Extract the [x, y] coordinate from the center of the cell holding the provided text.  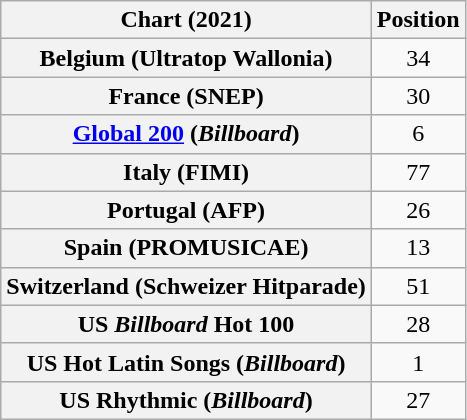
13 [418, 248]
France (SNEP) [186, 96]
6 [418, 134]
US Billboard Hot 100 [186, 324]
30 [418, 96]
Position [418, 20]
Portugal (AFP) [186, 210]
Global 200 (Billboard) [186, 134]
27 [418, 400]
US Hot Latin Songs (Billboard) [186, 362]
28 [418, 324]
Chart (2021) [186, 20]
Spain (PROMUSICAE) [186, 248]
1 [418, 362]
Switzerland (Schweizer Hitparade) [186, 286]
26 [418, 210]
Belgium (Ultratop Wallonia) [186, 58]
51 [418, 286]
77 [418, 172]
34 [418, 58]
US Rhythmic (Billboard) [186, 400]
Italy (FIMI) [186, 172]
